Extract the [X, Y] coordinate from the center of the cell holding the provided text.  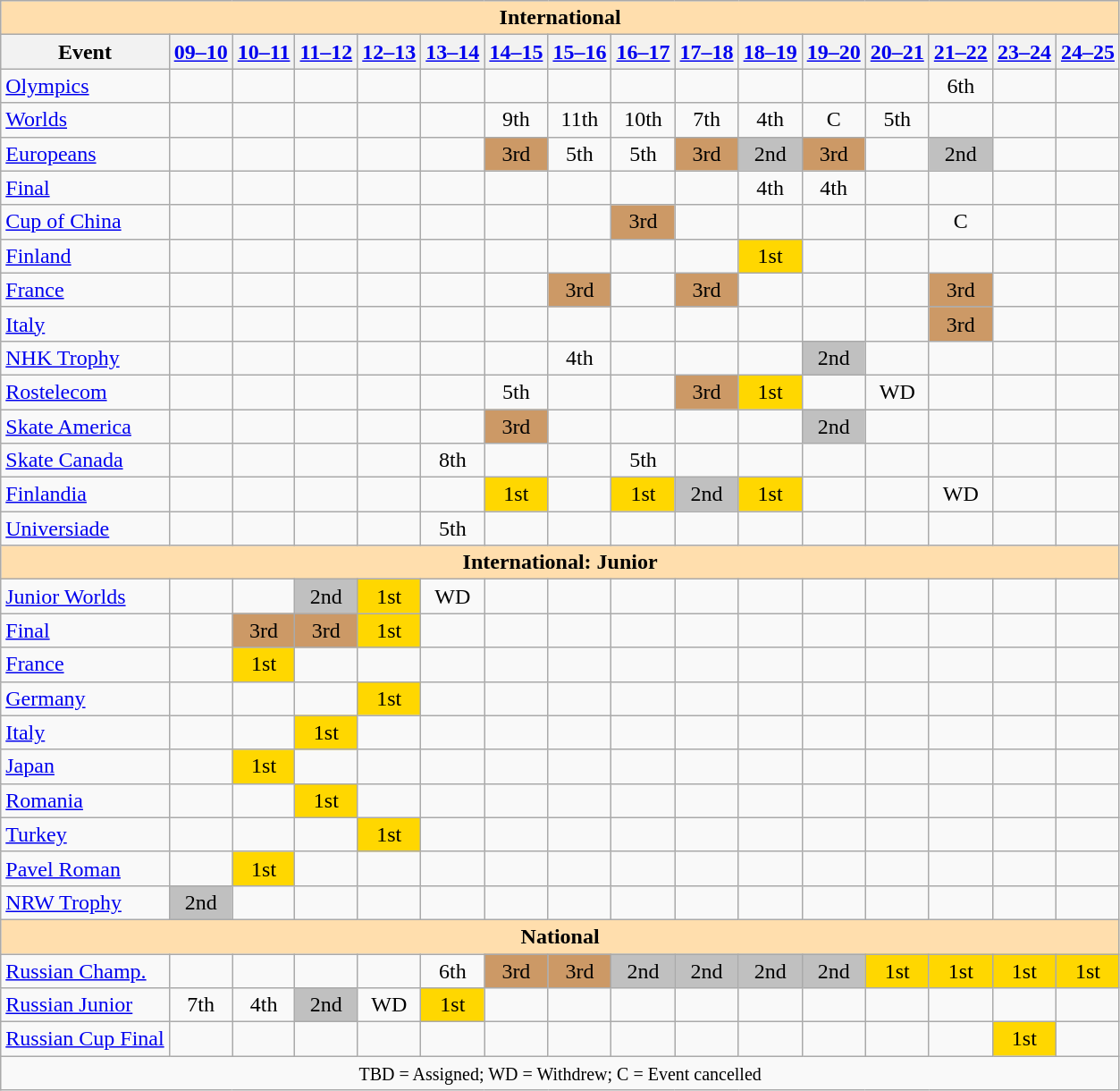
21–22 [960, 52]
NHK Trophy [85, 358]
10th [644, 120]
Pavel Roman [85, 868]
Skate America [85, 427]
12–13 [390, 52]
National [560, 936]
Worlds [85, 120]
20–21 [897, 52]
International [560, 18]
09–10 [200, 52]
16–17 [644, 52]
24–25 [1087, 52]
11th [579, 120]
13–14 [452, 52]
Turkey [85, 834]
Finland [85, 256]
Olympics [85, 86]
Russian Junior [85, 1005]
Finlandia [85, 495]
Rostelecom [85, 392]
TBD = Assigned; WD = Withdrew; C = Event cancelled [560, 1073]
Germany [85, 698]
Universiade [85, 529]
15–16 [579, 52]
Russian Cup Final [85, 1039]
9th [517, 120]
Skate Canada [85, 461]
International: Junior [560, 562]
23–24 [1024, 52]
14–15 [517, 52]
Cup of China [85, 222]
Russian Champ. [85, 970]
18–19 [771, 52]
11–12 [326, 52]
8th [452, 461]
19–20 [833, 52]
NRW Trophy [85, 902]
17–18 [706, 52]
Japan [85, 766]
10–11 [264, 52]
Europeans [85, 154]
Event [85, 52]
Romania [85, 800]
Junior Worlds [85, 596]
